Return (x, y) of the center of cell containing provided text 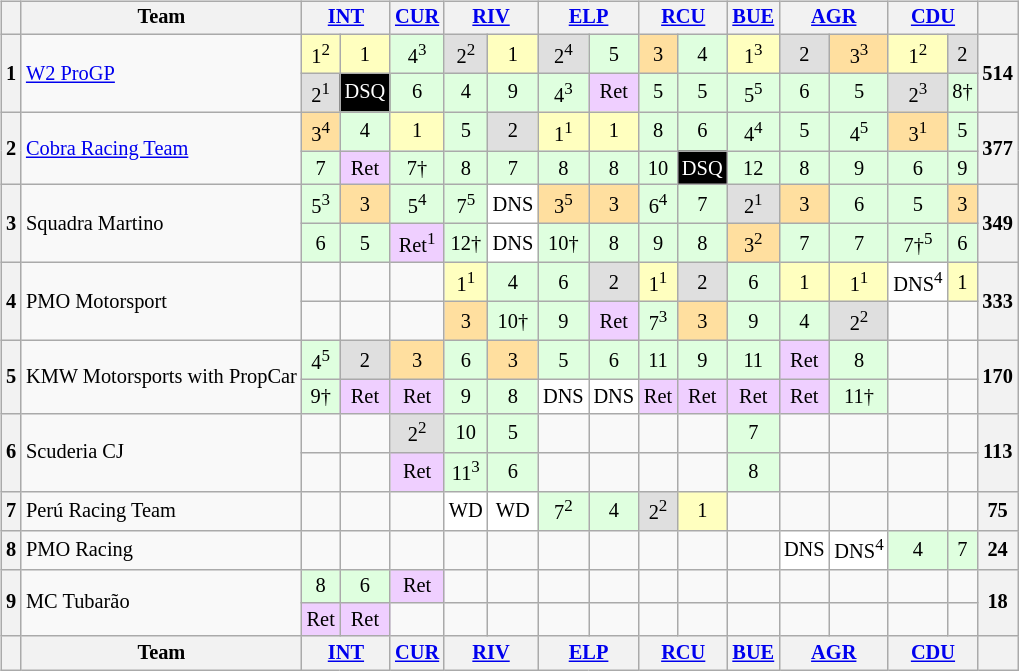
12† (466, 244)
MC Tubarão (162, 602)
Squadra Martino (162, 224)
W2 ProGP (162, 73)
Scuderia CJ (162, 452)
32 (753, 244)
35 (563, 204)
PMO Racing (162, 550)
53 (321, 204)
333 (997, 302)
514 (997, 73)
PMO Motorsport (162, 302)
64 (658, 204)
34 (321, 132)
54 (417, 204)
9† (321, 397)
349 (997, 224)
33 (860, 54)
44 (753, 132)
7†5 (918, 244)
23 (918, 92)
377 (997, 148)
KMW Motorsports with PropCar (162, 378)
18 (997, 602)
13 (753, 54)
55 (753, 92)
7† (417, 168)
8† (962, 92)
73 (658, 322)
11† (860, 397)
170 (997, 378)
Cobra Racing Team (162, 148)
Ret1 (417, 244)
31 (918, 132)
Perú Racing Team (162, 510)
72 (563, 510)
